Identify which cell holds the provided text, then report its (X, Y) central coordinate. 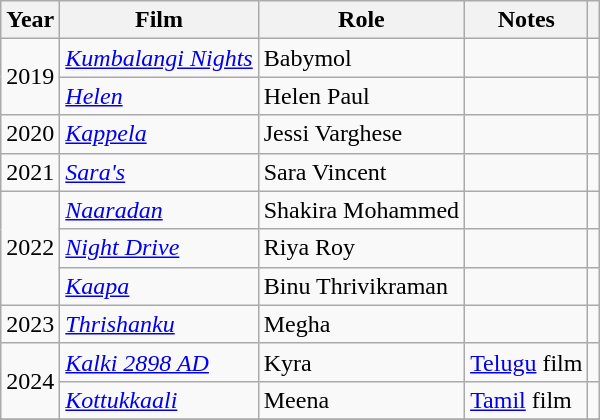
Kalki 2898 AD (159, 362)
Babymol (361, 58)
Role (361, 20)
Shakira Mohammed (361, 210)
Binu Thrivikraman (361, 286)
2024 (30, 381)
Night Drive (159, 248)
Kappela (159, 134)
Sara Vincent (361, 172)
2022 (30, 248)
Jessi Varghese (361, 134)
Kyra (361, 362)
Kumbalangi Nights (159, 58)
2019 (30, 77)
Meena (361, 400)
Megha (361, 324)
Year (30, 20)
Notes (526, 20)
Helen Paul (361, 96)
Telugu film (526, 362)
Kottukkaali (159, 400)
2023 (30, 324)
Thrishanku (159, 324)
Sara's (159, 172)
2020 (30, 134)
Film (159, 20)
Naaradan (159, 210)
Riya Roy (361, 248)
2021 (30, 172)
Helen (159, 96)
Kaapa (159, 286)
Tamil film (526, 400)
